Pinpoint the cell where the given text exists, returning its (x, y) midpoint coordinate. 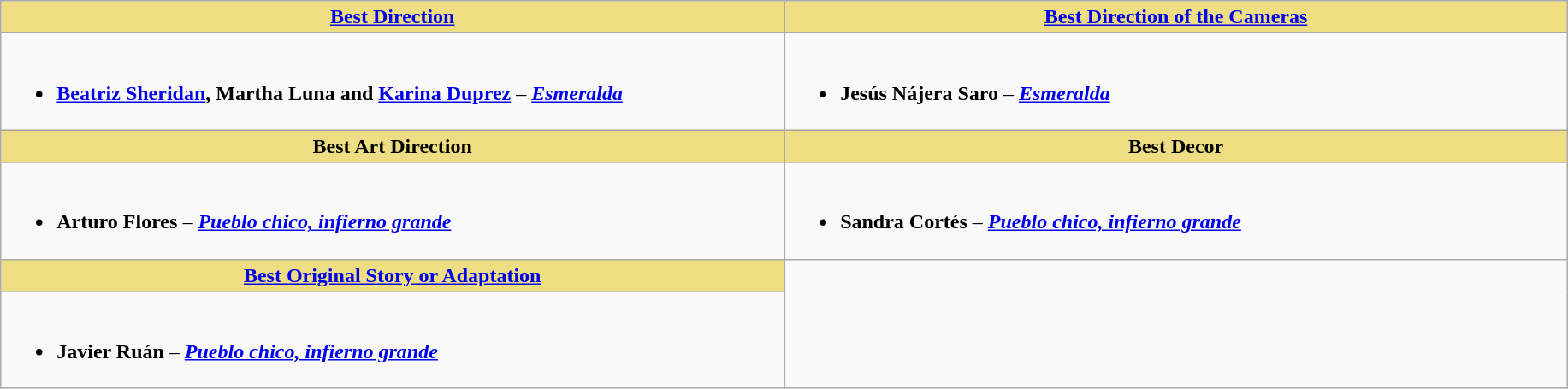
Arturo Flores – Pueblo chico, infierno grande (393, 210)
Best Art Direction (393, 146)
Best Direction of the Cameras (1176, 17)
Best Decor (1176, 146)
Jesús Nájera Saro – Esmeralda (1176, 82)
Beatriz Sheridan, Martha Luna and Karina Duprez – Esmeralda (393, 82)
Javier Ruán – Pueblo chico, infierno grande (393, 340)
Best Direction (393, 17)
Sandra Cortés – Pueblo chico, infierno grande (1176, 210)
Best Original Story or Adaptation (393, 275)
